Return the (X, Y) coordinate for the center point of the cell that contains the specified text.  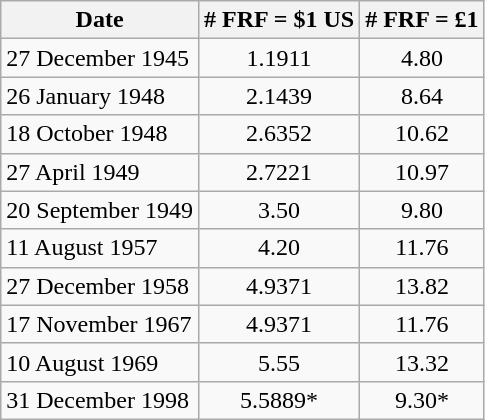
18 October 1948 (100, 134)
10 August 1969 (100, 362)
27 April 1949 (100, 172)
10.62 (422, 134)
2.7221 (278, 172)
9.30* (422, 400)
1.1911 (278, 58)
4.20 (278, 248)
13.82 (422, 286)
8.64 (422, 96)
27 December 1958 (100, 286)
13.32 (422, 362)
9.80 (422, 210)
3.50 (278, 210)
Date (100, 20)
5.55 (278, 362)
5.5889* (278, 400)
# FRF = $1 US (278, 20)
# FRF = £1 (422, 20)
2.1439 (278, 96)
11 August 1957 (100, 248)
27 December 1945 (100, 58)
4.80 (422, 58)
26 January 1948 (100, 96)
2.6352 (278, 134)
20 September 1949 (100, 210)
31 December 1998 (100, 400)
10.97 (422, 172)
17 November 1967 (100, 324)
